Search for the cell housing the specified text and yield its [x, y] center coordinate. 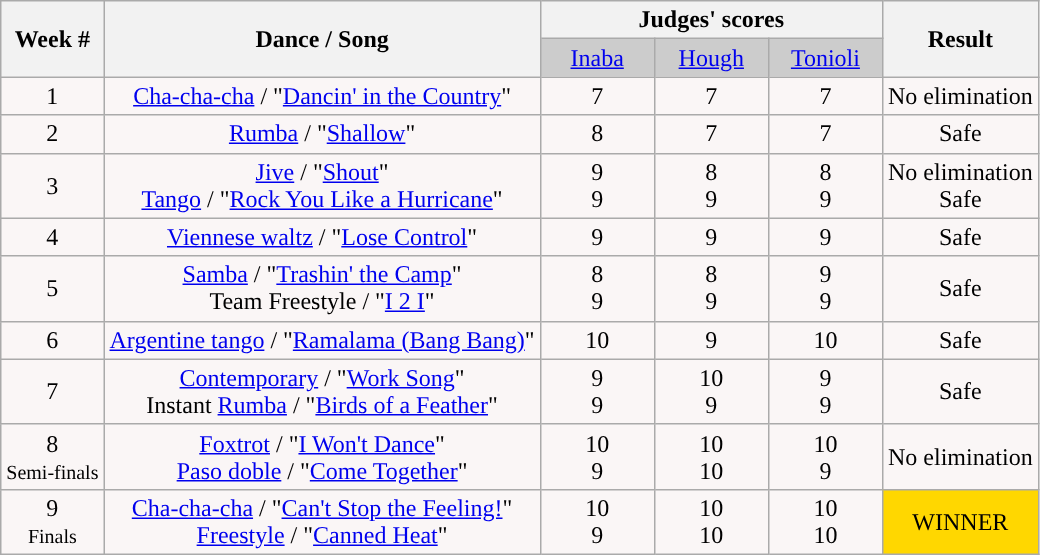
6 [52, 340]
3 [52, 186]
5 [52, 288]
Week # [52, 39]
Cha-cha-cha / "Dancin' in the Country" [322, 96]
Cha-cha-cha / "Can't Stop the Feeling!"Freestyle / "Canned Heat" [322, 522]
Samba / "Trashin' the Camp"Team Freestyle / "I 2 I" [322, 288]
9Finals [52, 522]
Judges' scores [711, 20]
Viennese waltz / "Lose Control" [322, 237]
8Semi-finals [52, 456]
Dance / Song [322, 39]
WINNER [960, 522]
Contemporary / "Work Song"Instant Rumba / "Birds of a Feather" [322, 392]
Rumba / "Shallow" [322, 134]
8 [597, 134]
Foxtrot / "I Won't Dance"Paso doble / "Come Together" [322, 456]
Argentine tango / "Ramalama (Bang Bang)" [322, 340]
4 [52, 237]
Result [960, 39]
1 [52, 96]
No eliminationSafe [960, 186]
2 [52, 134]
Tonioli [825, 58]
Hough [711, 58]
Inaba [597, 58]
Jive / "Shout"Tango / "Rock You Like a Hurricane" [322, 186]
